Determine the [x, y] coordinate at the center of the cell enclosing the given text.  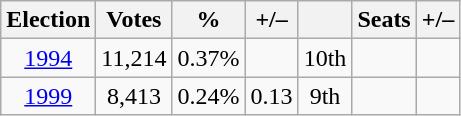
% [208, 20]
8,413 [134, 96]
0.13 [272, 96]
11,214 [134, 58]
1999 [48, 96]
1994 [48, 58]
10th [325, 58]
9th [325, 96]
Election [48, 20]
0.24% [208, 96]
0.37% [208, 58]
Votes [134, 20]
Seats [384, 20]
